Pinpoint the cell where the given text exists, returning its [X, Y] midpoint coordinate. 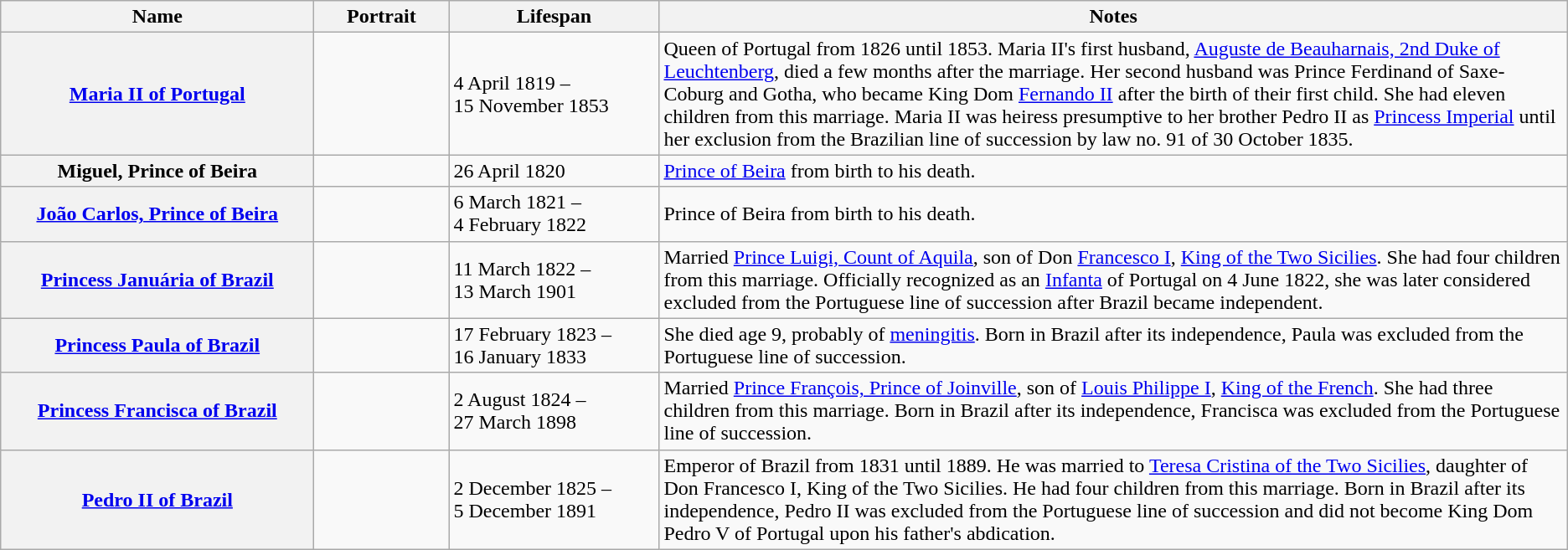
2 August 1824 –27 March 1898 [554, 411]
4 April 1819 –15 November 1853 [554, 94]
Portrait [382, 17]
6 March 1821 –4 February 1822 [554, 214]
Miguel, Prince of Beira [157, 171]
17 February 1823 –16 January 1833 [554, 345]
Princess Francisca of Brazil [157, 411]
She died age 9, probably of meningitis. Born in Brazil after its independence, Paula was excluded from the Portuguese line of succession. [1113, 345]
João Carlos, Prince of Beira [157, 214]
2 December 1825 –5 December 1891 [554, 499]
Maria II of Portugal [157, 94]
11 March 1822 –13 March 1901 [554, 280]
Name [157, 17]
Princess Paula of Brazil [157, 345]
Princess Januária of Brazil [157, 280]
Lifespan [554, 17]
Notes [1113, 17]
Pedro II of Brazil [157, 499]
26 April 1820 [554, 171]
